Capture the cell that displays the provided text and extract its [x, y] central coordinate. 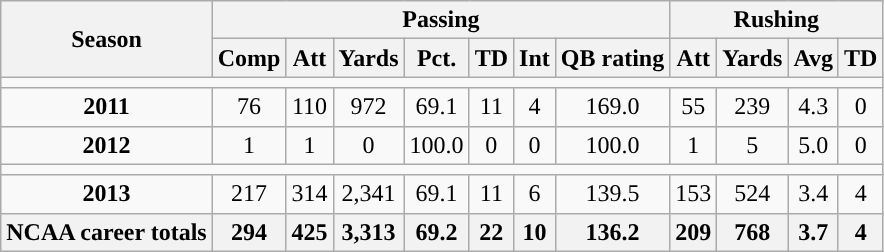
294 [249, 232]
Season [106, 39]
Comp [249, 58]
3,313 [368, 232]
69.2 [436, 232]
153 [694, 194]
217 [249, 194]
136.2 [612, 232]
10 [535, 232]
314 [310, 194]
QB rating [612, 58]
3.7 [814, 232]
3.4 [814, 194]
524 [752, 194]
2013 [106, 194]
110 [310, 107]
Int [535, 58]
22 [491, 232]
2011 [106, 107]
2,341 [368, 194]
6 [535, 194]
2012 [106, 145]
Avg [814, 58]
239 [752, 107]
5 [752, 145]
209 [694, 232]
139.5 [612, 194]
169.0 [612, 107]
76 [249, 107]
Rushing [776, 20]
55 [694, 107]
425 [310, 232]
5.0 [814, 145]
4.3 [814, 107]
972 [368, 107]
Passing [441, 20]
768 [752, 232]
NCAA career totals [106, 232]
Pct. [436, 58]
